Extract the (x, y) coordinate from the center of the cell holding the provided text.  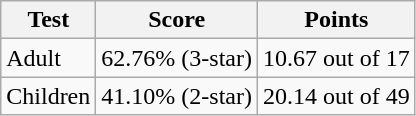
41.10% (2-star) (177, 96)
Score (177, 20)
10.67 out of 17 (337, 58)
Points (337, 20)
62.76% (3-star) (177, 58)
20.14 out of 49 (337, 96)
Adult (48, 58)
Test (48, 20)
Children (48, 96)
